Return (x, y) of the center of cell containing provided text 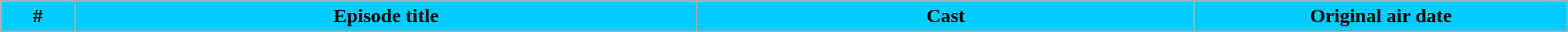
Original air date (1381, 16)
Episode title (386, 16)
Cast (946, 16)
# (38, 16)
